Return the [x, y] coordinate for the center point of the cell that contains the specified text.  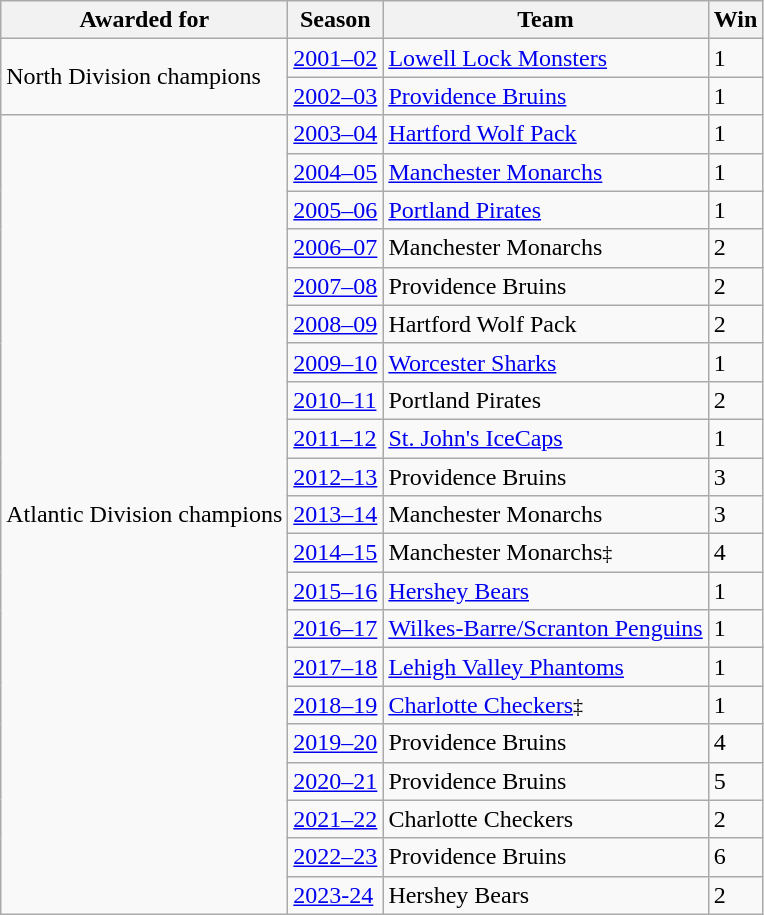
2002–03 [336, 96]
2005–06 [336, 210]
2004–05 [336, 172]
2011–12 [336, 438]
Win [736, 20]
2022–23 [336, 857]
Season [336, 20]
Lowell Lock Monsters [546, 58]
2013–14 [336, 515]
2020–21 [336, 781]
St. John's IceCaps [546, 438]
2009–10 [336, 362]
2007–08 [336, 286]
2014–15 [336, 553]
2015–16 [336, 591]
Charlotte Checkers [546, 819]
Lehigh Valley Phantoms [546, 667]
5 [736, 781]
2021–22 [336, 819]
Worcester Sharks [546, 362]
2017–18 [336, 667]
2023-24 [336, 895]
North Division champions [144, 77]
2001–02 [336, 58]
2006–07 [336, 248]
Charlotte Checkers‡ [546, 705]
Manchester Monarchs‡ [546, 553]
2003–04 [336, 134]
Awarded for [144, 20]
Atlantic Division champions [144, 514]
2018–19 [336, 705]
2010–11 [336, 400]
2012–13 [336, 477]
2016–17 [336, 629]
2019–20 [336, 743]
6 [736, 857]
2008–09 [336, 324]
Wilkes-Barre/Scranton Penguins [546, 629]
Team [546, 20]
